Detect which cell encompasses the target text, then output its [X, Y] center coordinate. 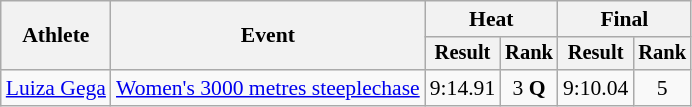
Final [624, 19]
9:10.04 [596, 88]
Athlete [56, 36]
3 Q [529, 88]
Heat [492, 19]
5 [662, 88]
Luiza Gega [56, 88]
Event [268, 36]
Women's 3000 metres steeplechase [268, 88]
9:14.91 [462, 88]
